Capture the cell that displays the provided text and extract its [x, y] central coordinate. 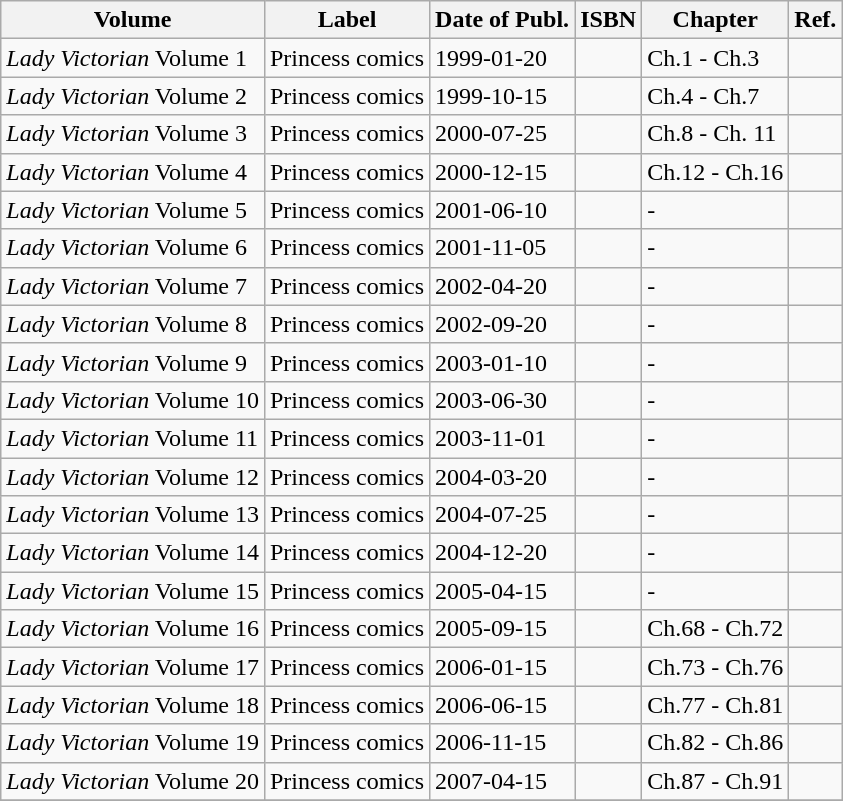
Lady Victorian Volume 13 [133, 515]
Ch.68 - Ch.72 [716, 629]
Ch.12 - Ch.16 [716, 172]
Lady Victorian Volume 9 [133, 362]
ISBN [608, 20]
Ch.4 - Ch.7 [716, 96]
2004-12-20 [502, 553]
Ch.77 - Ch.81 [716, 705]
2001-06-10 [502, 210]
2004-03-20 [502, 477]
2000-07-25 [502, 134]
Lady Victorian Volume 11 [133, 438]
Lady Victorian Volume 20 [133, 781]
Ch.73 - Ch.76 [716, 667]
2004-07-25 [502, 515]
Lady Victorian Volume 5 [133, 210]
2000-12-15 [502, 172]
Date of Publ. [502, 20]
2005-09-15 [502, 629]
Label [346, 20]
2003-11-01 [502, 438]
Ch.1 - Ch.3 [716, 58]
1999-01-20 [502, 58]
2003-06-30 [502, 400]
Lady Victorian Volume 16 [133, 629]
Lady Victorian Volume 4 [133, 172]
Ch.8 - Ch. 11 [716, 134]
Volume [133, 20]
Ch.82 - Ch.86 [716, 743]
2006-06-15 [502, 705]
Lady Victorian Volume 10 [133, 400]
Ch.87 - Ch.91 [716, 781]
Lady Victorian Volume 14 [133, 553]
Lady Victorian Volume 12 [133, 477]
Lady Victorian Volume 17 [133, 667]
Lady Victorian Volume 2 [133, 96]
2003-01-10 [502, 362]
2002-09-20 [502, 324]
Lady Victorian Volume 19 [133, 743]
Lady Victorian Volume 1 [133, 58]
Lady Victorian Volume 8 [133, 324]
Lady Victorian Volume 7 [133, 286]
2007-04-15 [502, 781]
2006-11-15 [502, 743]
Chapter [716, 20]
2005-04-15 [502, 591]
Lady Victorian Volume 18 [133, 705]
Lady Victorian Volume 6 [133, 248]
2006-01-15 [502, 667]
Lady Victorian Volume 3 [133, 134]
2001-11-05 [502, 248]
Lady Victorian Volume 15 [133, 591]
2002-04-20 [502, 286]
1999-10-15 [502, 96]
Ref. [816, 20]
